Capture the cell that displays the provided text and extract its [x, y] central coordinate. 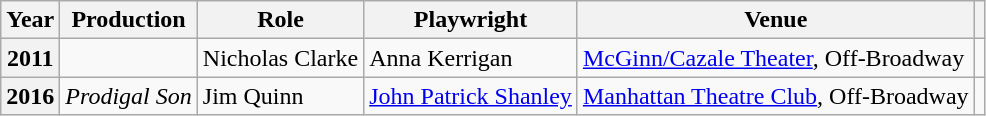
Prodigal Son [129, 96]
Playwright [471, 20]
Production [129, 20]
2011 [30, 58]
Nicholas Clarke [280, 58]
Year [30, 20]
John Patrick Shanley [471, 96]
Anna Kerrigan [471, 58]
Jim Quinn [280, 96]
McGinn/Cazale Theater, Off-Broadway [776, 58]
Manhattan Theatre Club, Off-Broadway [776, 96]
Venue [776, 20]
Role [280, 20]
2016 [30, 96]
